For the text-containing cell, return its midpoint in [x, y] coordinate format. 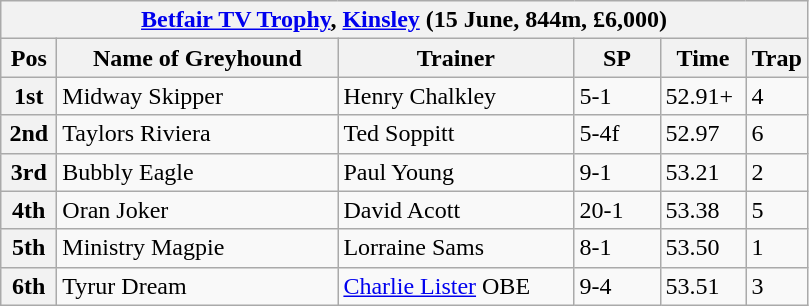
Bubbly Eagle [198, 172]
4 [776, 96]
8-1 [617, 248]
52.91+ [703, 96]
SP [617, 58]
Taylors Riviera [198, 134]
Trainer [456, 58]
1 [776, 248]
Lorraine Sams [456, 248]
9-4 [617, 286]
4th [29, 210]
Paul Young [456, 172]
53.51 [703, 286]
6th [29, 286]
Oran Joker [198, 210]
Henry Chalkley [456, 96]
Ted Soppitt [456, 134]
6 [776, 134]
52.97 [703, 134]
53.50 [703, 248]
Betfair TV Trophy, Kinsley (15 June, 844m, £6,000) [404, 20]
David Acott [456, 210]
Tyrur Dream [198, 286]
Name of Greyhound [198, 58]
3rd [29, 172]
53.21 [703, 172]
1st [29, 96]
Ministry Magpie [198, 248]
3 [776, 286]
Time [703, 58]
Midway Skipper [198, 96]
2nd [29, 134]
5-4f [617, 134]
Pos [29, 58]
5-1 [617, 96]
Charlie Lister OBE [456, 286]
9-1 [617, 172]
2 [776, 172]
Trap [776, 58]
5 [776, 210]
20-1 [617, 210]
53.38 [703, 210]
5th [29, 248]
